Provide the (X, Y) coordinate of the cell's center where the given text is located.  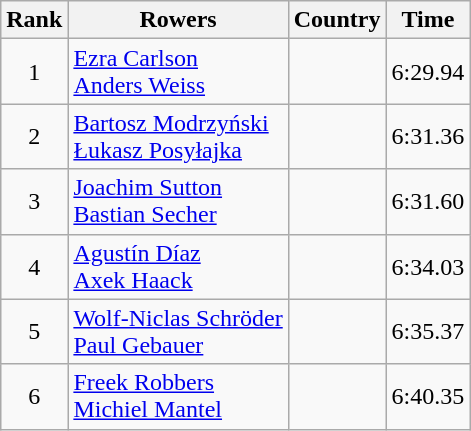
1 (34, 72)
2 (34, 136)
Joachim SuttonBastian Secher (178, 202)
Time (428, 20)
4 (34, 266)
6 (34, 396)
5 (34, 332)
Freek RobbersMichiel Mantel (178, 396)
3 (34, 202)
Rowers (178, 20)
Bartosz ModrzyńskiŁukasz Posyłajka (178, 136)
Agustín DíazAxek Haack (178, 266)
6:35.37 (428, 332)
6:31.60 (428, 202)
Wolf-Niclas SchröderPaul Gebauer (178, 332)
Ezra CarlsonAnders Weiss (178, 72)
6:29.94 (428, 72)
6:31.36 (428, 136)
6:40.35 (428, 396)
Country (337, 20)
6:34.03 (428, 266)
Rank (34, 20)
